Identify which cell holds the provided text, then report its (X, Y) central coordinate. 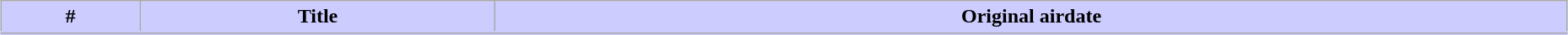
# (71, 17)
Original airdate (1031, 17)
Title (317, 17)
